Determine the (x, y) coordinate at the center of the cell enclosing the given text.  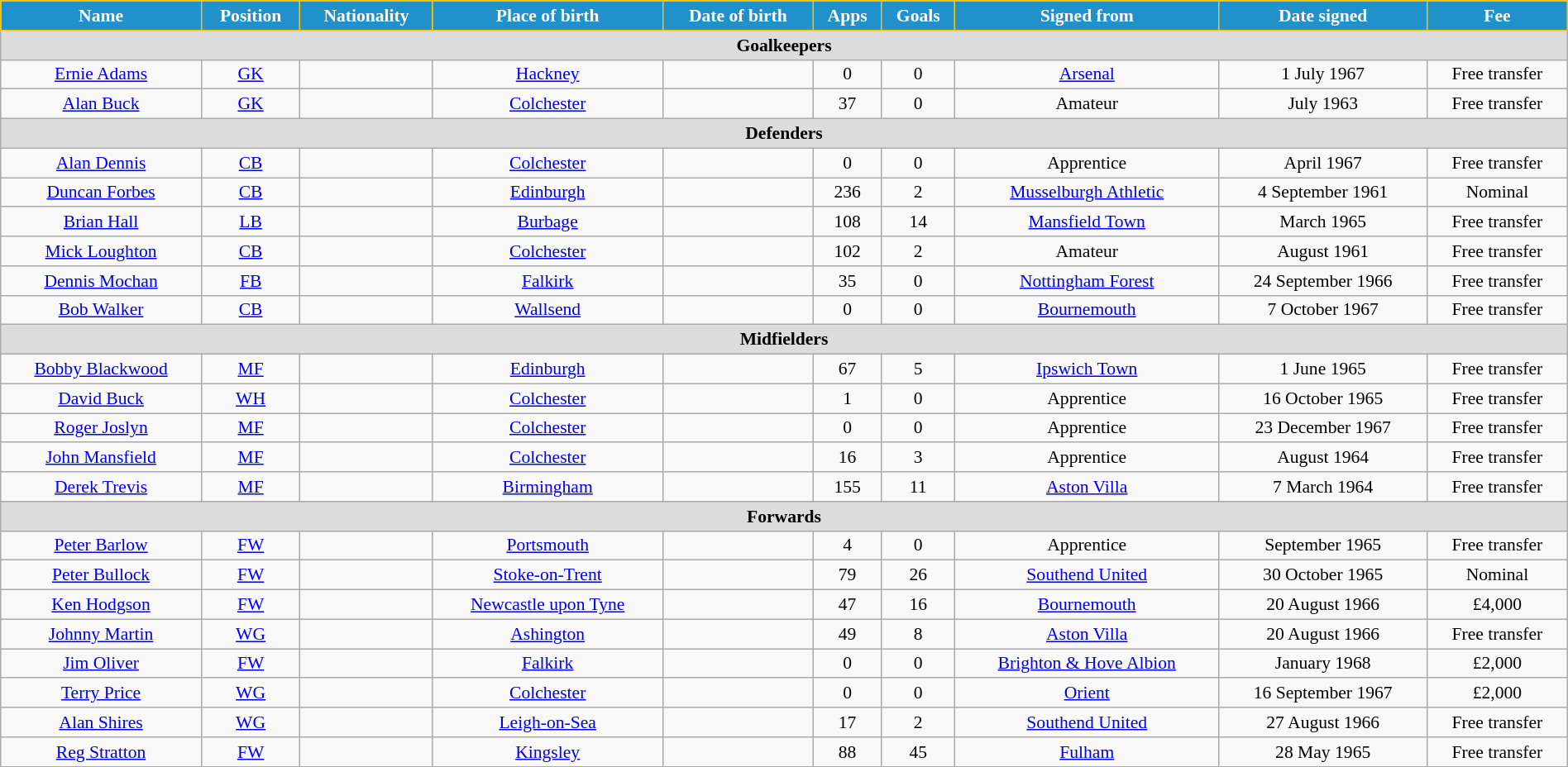
Arsenal (1087, 74)
Alan Shires (101, 722)
27 August 1966 (1323, 722)
Ashington (547, 634)
1 (847, 398)
Burbage (547, 222)
35 (847, 281)
49 (847, 634)
Date of birth (738, 16)
11 (918, 487)
Position (251, 16)
Nationality (366, 16)
Reg Stratton (101, 752)
Name (101, 16)
7 March 1964 (1323, 487)
Brighton & Hove Albion (1087, 664)
Bobby Blackwood (101, 369)
Signed from (1087, 16)
Mansfield Town (1087, 222)
Peter Bullock (101, 575)
David Buck (101, 398)
Duncan Forbes (101, 193)
23 December 1967 (1323, 428)
Fee (1498, 16)
Johnny Martin (101, 634)
John Mansfield (101, 458)
24 September 1966 (1323, 281)
Place of birth (547, 16)
Leigh-on-Sea (547, 722)
Terry Price (101, 693)
79 (847, 575)
14 (918, 222)
3 (918, 458)
FB (251, 281)
30 October 1965 (1323, 575)
Orient (1087, 693)
Birmingham (547, 487)
Mick Loughton (101, 251)
Newcastle upon Tyne (547, 605)
April 1967 (1323, 163)
Musselburgh Athletic (1087, 193)
Alan Buck (101, 104)
Wallsend (547, 310)
26 (918, 575)
4 (847, 545)
Goalkeepers (784, 45)
Forwards (784, 517)
88 (847, 752)
16 September 1967 (1323, 693)
4 September 1961 (1323, 193)
236 (847, 193)
47 (847, 605)
1 June 1965 (1323, 369)
Jim Oliver (101, 664)
8 (918, 634)
Date signed (1323, 16)
1 July 1967 (1323, 74)
Brian Hall (101, 222)
Peter Barlow (101, 545)
Dennis Mochan (101, 281)
45 (918, 752)
Derek Trevis (101, 487)
Defenders (784, 134)
LB (251, 222)
August 1961 (1323, 251)
17 (847, 722)
28 May 1965 (1323, 752)
Alan Dennis (101, 163)
5 (918, 369)
Hackney (547, 74)
155 (847, 487)
Nottingham Forest (1087, 281)
January 1968 (1323, 664)
Kingsley (547, 752)
Stoke-on-Trent (547, 575)
Midfielders (784, 340)
37 (847, 104)
Bob Walker (101, 310)
7 October 1967 (1323, 310)
Apps (847, 16)
Ipswich Town (1087, 369)
Fulham (1087, 752)
September 1965 (1323, 545)
Ken Hodgson (101, 605)
Goals (918, 16)
July 1963 (1323, 104)
102 (847, 251)
March 1965 (1323, 222)
Ernie Adams (101, 74)
WH (251, 398)
August 1964 (1323, 458)
Portsmouth (547, 545)
16 October 1965 (1323, 398)
Roger Joslyn (101, 428)
67 (847, 369)
£4,000 (1498, 605)
108 (847, 222)
